Identify which cell holds the provided text, then report its [x, y] central coordinate. 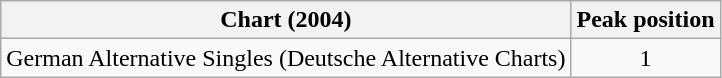
1 [646, 58]
Chart (2004) [286, 20]
Peak position [646, 20]
German Alternative Singles (Deutsche Alternative Charts) [286, 58]
